Locate the cell with the specified text and output its (X, Y) center coordinate. 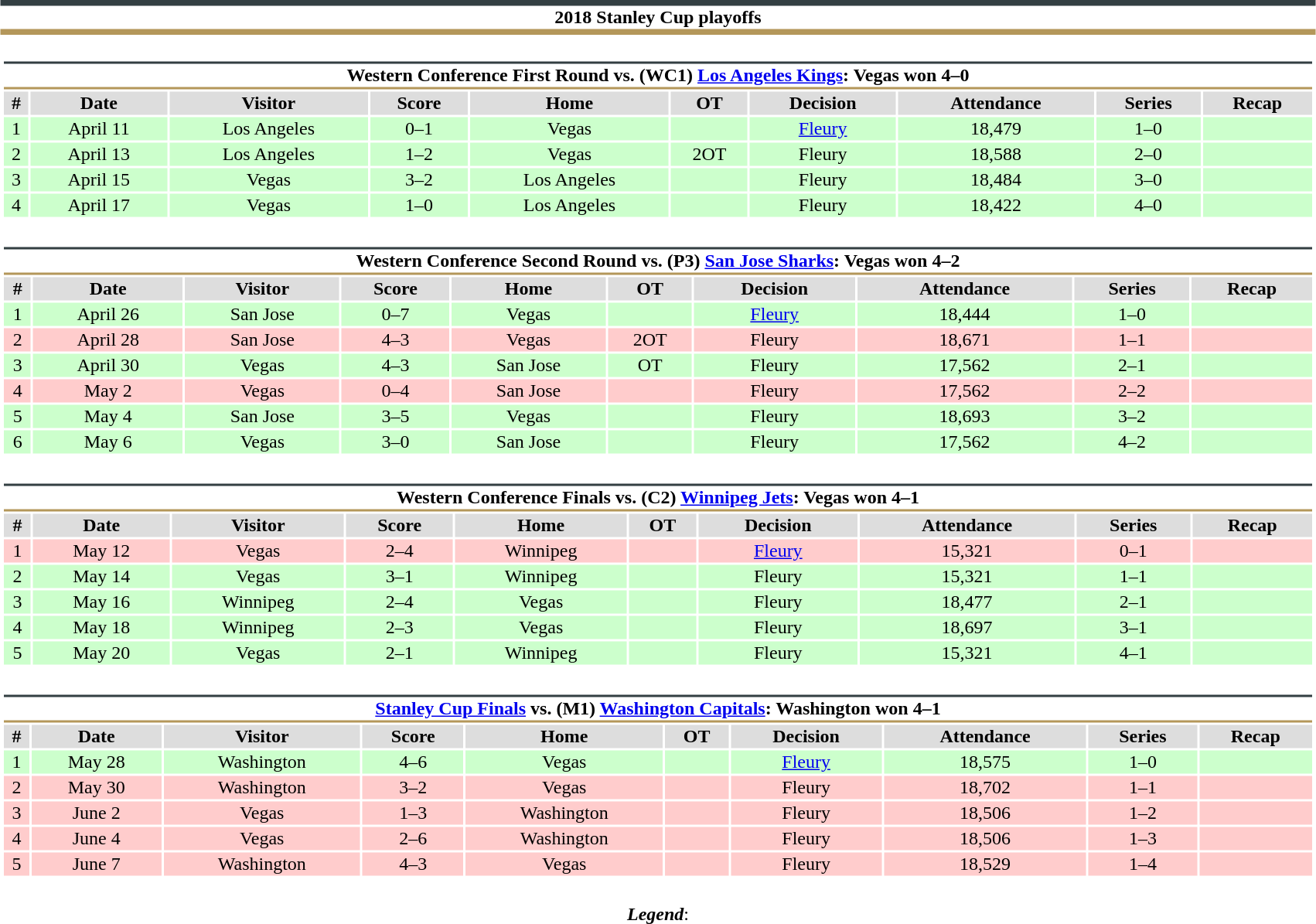
18,697 (967, 627)
Western Conference First Round vs. (WC1) Los Angeles Kings: Vegas won 4–0 (657, 76)
April 13 (99, 154)
May 14 (102, 576)
May 16 (102, 602)
2–0 (1147, 154)
April 28 (108, 339)
18,479 (996, 129)
May 18 (102, 627)
6 (17, 442)
3–5 (395, 417)
May 30 (97, 788)
May 4 (108, 417)
18,529 (985, 864)
May 28 (97, 762)
April 11 (99, 129)
18,671 (964, 339)
2–3 (400, 627)
2–6 (413, 839)
Western Conference Second Round vs. (P3) San Jose Sharks: Vegas won 4–2 (657, 261)
Western Conference Finals vs. (C2) Winnipeg Jets: Vegas won 4–1 (657, 498)
4–6 (413, 762)
June 2 (97, 813)
18,484 (996, 180)
April 26 (108, 315)
1–4 (1143, 864)
18,575 (985, 762)
4–2 (1132, 442)
2018 Stanley Cup playoffs (658, 17)
June 7 (97, 864)
May 12 (102, 551)
April 30 (108, 366)
June 4 (97, 839)
18,702 (985, 788)
Stanley Cup Finals vs. (M1) Washington Capitals: Washington won 4–1 (657, 708)
April 17 (99, 205)
April 15 (99, 180)
18,693 (964, 417)
2–2 (1132, 390)
18,588 (996, 154)
0–7 (395, 315)
18,444 (964, 315)
0–4 (395, 390)
4–0 (1147, 205)
May 2 (108, 390)
18,422 (996, 205)
May 20 (102, 653)
May 6 (108, 442)
4–1 (1134, 653)
18,477 (967, 602)
